Output the [X, Y] coordinate of the center of the cell containing the given text.  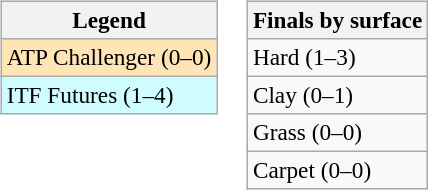
ATP Challenger (0–0) [108, 57]
Grass (0–0) [337, 133]
Hard (1–3) [337, 57]
Carpet (0–0) [337, 171]
Finals by surface [337, 20]
Clay (0–1) [337, 95]
ITF Futures (1–4) [108, 95]
Legend [108, 20]
